Detect which cell encompasses the target text, then output its [X, Y] center coordinate. 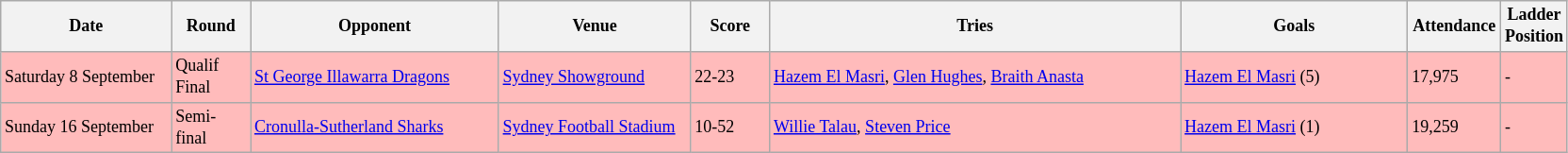
Attendance [1455, 26]
Willie Talau, Steven Price [975, 127]
Venue [595, 26]
Date [87, 26]
Sunday 16 September [87, 127]
Round [211, 26]
19,259 [1455, 127]
Tries [975, 26]
Ladder Position [1534, 26]
Score [730, 26]
Saturday 8 September [87, 76]
Hazem El Masri (1) [1295, 127]
Sydney Football Stadium [595, 127]
Hazem El Masri, Glen Hughes, Braith Anasta [975, 76]
Cronulla-Sutherland Sharks [375, 127]
Qualif Final [211, 76]
Semi-final [211, 127]
Hazem El Masri (5) [1295, 76]
10-52 [730, 127]
Goals [1295, 26]
17,975 [1455, 76]
Opponent [375, 26]
St George Illawarra Dragons [375, 76]
22-23 [730, 76]
Sydney Showground [595, 76]
